Return (x, y) of the center of cell containing provided text 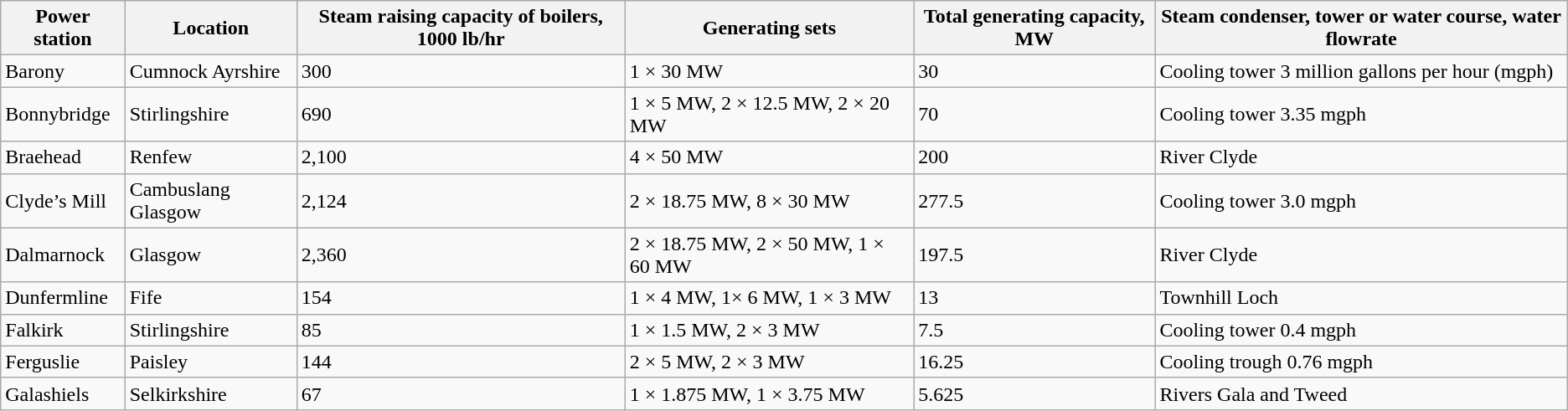
Selkirkshire (211, 393)
2 × 18.75 MW, 8 × 30 MW (769, 201)
7.5 (1034, 330)
85 (461, 330)
13 (1034, 298)
Cooling trough 0.76 mgph (1361, 362)
Cambuslang Glasgow (211, 201)
16.25 (1034, 362)
Renfew (211, 157)
690 (461, 114)
Falkirk (63, 330)
Location (211, 28)
Ferguslie (63, 362)
1 × 5 MW, 2 × 12.5 MW, 2 × 20 MW (769, 114)
Steam condenser, tower or water course, water flowrate (1361, 28)
Dalmarnock (63, 254)
1 × 1.5 MW, 2 × 3 MW (769, 330)
Fife (211, 298)
30 (1034, 71)
Townhill Loch (1361, 298)
2,100 (461, 157)
Cumnock Ayrshire (211, 71)
Cooling tower 3 million gallons per hour (mgph) (1361, 71)
1 × 4 MW, 1× 6 MW, 1 × 3 MW (769, 298)
Bonnybridge (63, 114)
5.625 (1034, 393)
Steam raising capacity of boilers, 1000 lb/hr (461, 28)
200 (1034, 157)
2 × 5 MW, 2 × 3 MW (769, 362)
Galashiels (63, 393)
Dunfermline (63, 298)
2,360 (461, 254)
67 (461, 393)
Generating sets (769, 28)
Clyde’s Mill (63, 201)
1 × 30 MW (769, 71)
Cooling tower 0.4 mgph (1361, 330)
Braehead (63, 157)
Cooling tower 3.0 mgph (1361, 201)
Glasgow (211, 254)
197.5 (1034, 254)
154 (461, 298)
144 (461, 362)
2,124 (461, 201)
70 (1034, 114)
300 (461, 71)
Power station (63, 28)
Barony (63, 71)
Total generating capacity, MW (1034, 28)
1 × 1.875 MW, 1 × 3.75 MW (769, 393)
Paisley (211, 362)
277.5 (1034, 201)
Rivers Gala and Tweed (1361, 393)
2 × 18.75 MW, 2 × 50 MW, 1 × 60 MW (769, 254)
Cooling tower 3.35 mgph (1361, 114)
4 × 50 MW (769, 157)
